Return the (X, Y) coordinate for the center point of the cell that contains the specified text.  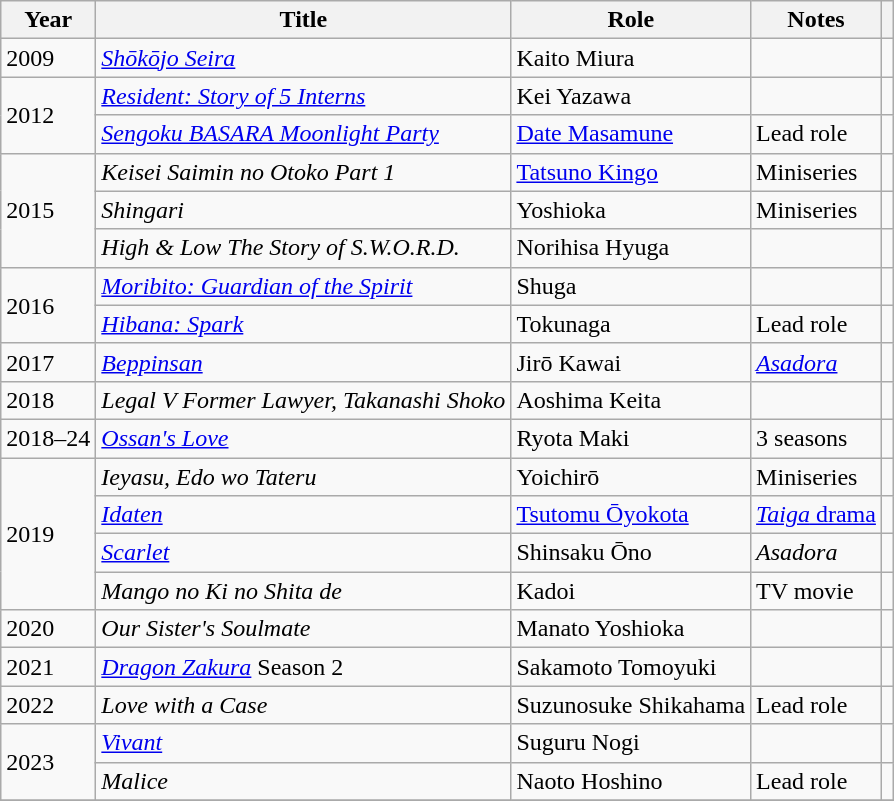
2009 (48, 58)
2021 (48, 667)
2017 (48, 362)
Sakamoto Tomoyuki (631, 667)
Love with a Case (304, 705)
Ryota Maki (631, 438)
Aoshima Keita (631, 400)
Malice (304, 781)
High & Low The Story of S.W.O.R.D. (304, 248)
Idaten (304, 515)
Norihisa Hyuga (631, 248)
Scarlet (304, 553)
3 seasons (816, 438)
Title (304, 20)
2019 (48, 534)
2015 (48, 210)
Kaito Miura (631, 58)
Manato Yoshioka (631, 629)
Year (48, 20)
Suzunosuke Shikahama (631, 705)
Role (631, 20)
2018–24 (48, 438)
Ossan's Love (304, 438)
2023 (48, 762)
Hibana: Spark (304, 324)
Shuga (631, 286)
2018 (48, 400)
Kei Yazawa (631, 96)
2016 (48, 305)
Kadoi (631, 591)
Yoshioka (631, 210)
TV movie (816, 591)
2022 (48, 705)
Jirō Kawai (631, 362)
Keisei Saimin no Otoko Part 1 (304, 172)
Our Sister's Soulmate (304, 629)
Sengoku BASARA Moonlight Party (304, 134)
2012 (48, 115)
Beppinsan (304, 362)
Tsutomu Ōyokota (631, 515)
Shingari (304, 210)
Date Masamune (631, 134)
Dragon Zakura Season 2 (304, 667)
2020 (48, 629)
Ieyasu, Edo wo Tateru (304, 477)
Tokunaga (631, 324)
Naoto Hoshino (631, 781)
Yoichirō (631, 477)
Mango no Ki no Shita de (304, 591)
Vivant (304, 743)
Legal V Former Lawyer, Takanashi Shoko (304, 400)
Suguru Nogi (631, 743)
Resident: Story of 5 Interns (304, 96)
Shōkōjo Seira (304, 58)
Tatsuno Kingo (631, 172)
Moribito: Guardian of the Spirit (304, 286)
Taiga drama (816, 515)
Shinsaku Ōno (631, 553)
Notes (816, 20)
